Provide the (X, Y) coordinate of the cell's center where the given text is located.  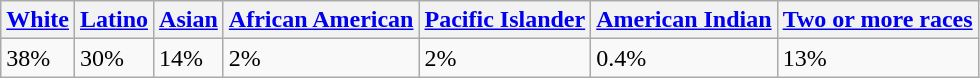
Two or more races (878, 20)
13% (878, 58)
30% (114, 58)
White (38, 20)
African American (321, 20)
American Indian (684, 20)
Asian (189, 20)
0.4% (684, 58)
Latino (114, 20)
Pacific Islander (505, 20)
38% (38, 58)
14% (189, 58)
